Find where the given text appears and provide that cell's center as [X, Y] coordinate. 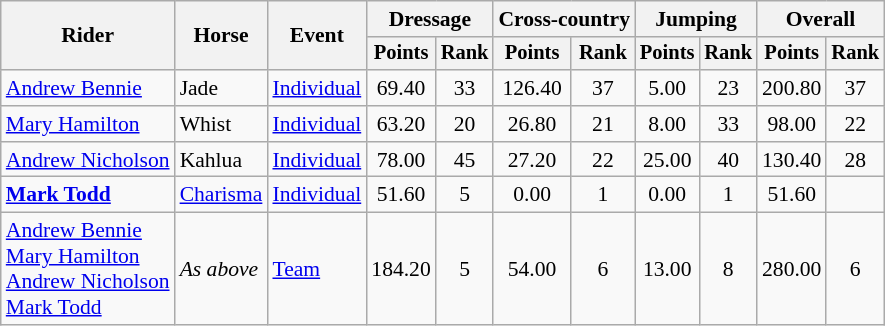
Cross-country [564, 19]
45 [465, 160]
23 [728, 88]
98.00 [792, 124]
54.00 [532, 269]
40 [728, 160]
Event [316, 36]
Jumping [696, 19]
69.40 [400, 88]
Mark Todd [88, 195]
8.00 [667, 124]
Horse [222, 36]
Jade [222, 88]
27.20 [532, 160]
Kahlua [222, 160]
Whist [222, 124]
20 [465, 124]
280.00 [792, 269]
Mary Hamilton [88, 124]
5.00 [667, 88]
130.40 [792, 160]
25.00 [667, 160]
As above [222, 269]
8 [728, 269]
26.80 [532, 124]
Andrew Nicholson [88, 160]
Andrew BennieMary HamiltonAndrew NicholsonMark Todd [88, 269]
200.80 [792, 88]
21 [603, 124]
Andrew Bennie [88, 88]
28 [855, 160]
Team [316, 269]
63.20 [400, 124]
Rider [88, 36]
Dressage [430, 19]
184.20 [400, 269]
Charisma [222, 195]
13.00 [667, 269]
Overall [820, 19]
78.00 [400, 160]
126.40 [532, 88]
